Locate the cell with the specified text and output its [X, Y] center coordinate. 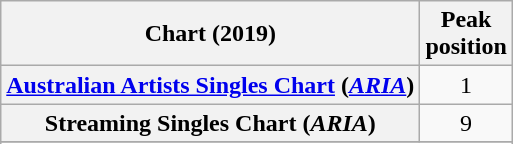
Peak position [466, 34]
Chart (2019) [210, 34]
Streaming Singles Chart (ARIA) [210, 123]
1 [466, 85]
9 [466, 123]
Australian Artists Singles Chart (ARIA) [210, 85]
